Locate the cell with the specified text and output its [x, y] center coordinate. 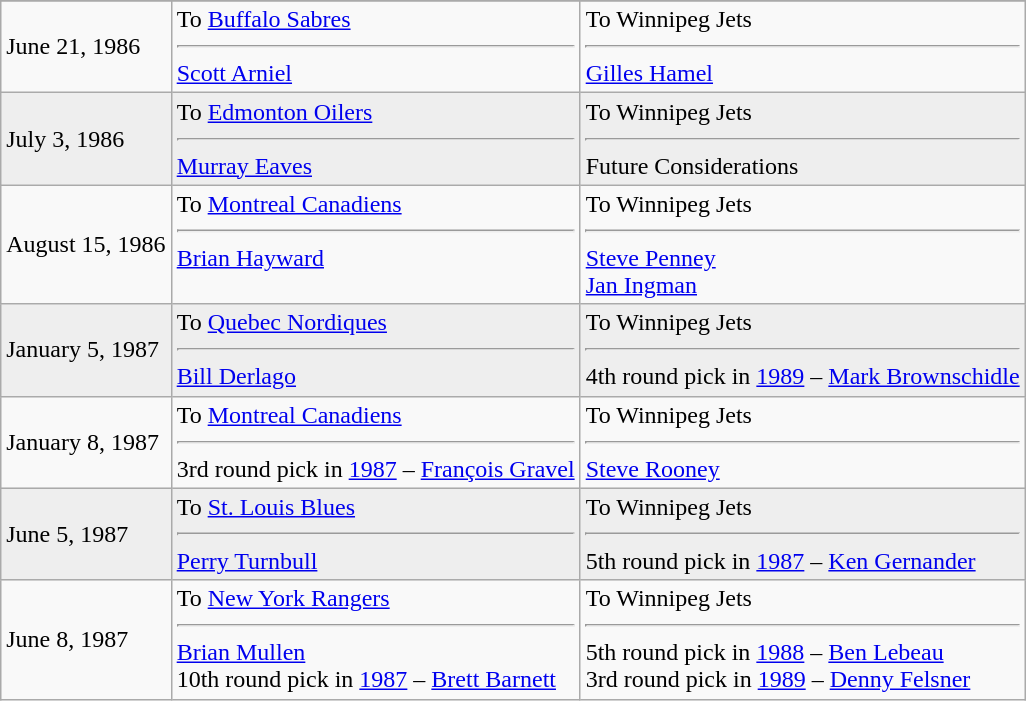
To Winnipeg JetsFuture Considerations [802, 139]
August 15, 1986 [86, 244]
To Winnipeg Jets4th round pick in 1989 – Mark Brownschidle [802, 350]
To Buffalo SabresScott Arniel [376, 47]
January 8, 1987 [86, 442]
To Montreal Canadiens3rd round pick in 1987 – François Gravel [376, 442]
To Winnipeg JetsSteve Penney Jan Ingman [802, 244]
July 3, 1986 [86, 139]
To Winnipeg Jets5th round pick in 1987 – Ken Gernander [802, 534]
To Quebec NordiquesBill Derlago [376, 350]
June 21, 1986 [86, 47]
To Montreal CanadiensBrian Hayward [376, 244]
June 8, 1987 [86, 640]
To St. Louis BluesPerry Turnbull [376, 534]
To Winnipeg JetsGilles Hamel [802, 47]
To New York RangersBrian Mullen 10th round pick in 1987 – Brett Barnett [376, 640]
January 5, 1987 [86, 350]
To Winnipeg JetsSteve Rooney [802, 442]
To Edmonton OilersMurray Eaves [376, 139]
To Winnipeg Jets5th round pick in 1988 – Ben Lebeau 3rd round pick in 1989 – Denny Felsner [802, 640]
June 5, 1987 [86, 534]
